For the text-containing cell, return its midpoint in (X, Y) coordinate format. 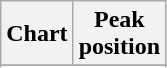
Peakposition (119, 34)
Chart (37, 34)
